Capture the cell that displays the provided text and extract its [x, y] central coordinate. 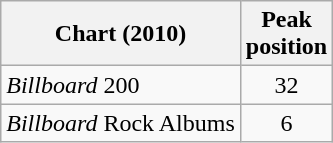
Chart (2010) [121, 34]
Peakposition [286, 34]
6 [286, 123]
Billboard Rock Albums [121, 123]
32 [286, 85]
Billboard 200 [121, 85]
